Detect which cell encompasses the target text, then output its [X, Y] center coordinate. 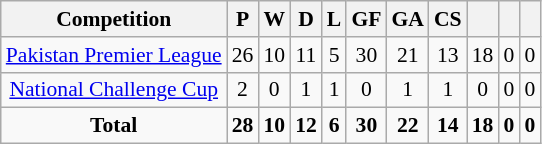
5 [334, 55]
11 [306, 55]
6 [334, 126]
Competition [114, 19]
Total [114, 126]
GF [366, 19]
2 [243, 90]
26 [243, 55]
21 [408, 55]
CS [448, 19]
GA [408, 19]
12 [306, 126]
28 [243, 126]
22 [408, 126]
D [306, 19]
14 [448, 126]
L [334, 19]
W [274, 19]
National Challenge Cup [114, 90]
Pakistan Premier League [114, 55]
13 [448, 55]
P [243, 19]
